Determine the [X, Y] coordinate at the center of the cell enclosing the given text.  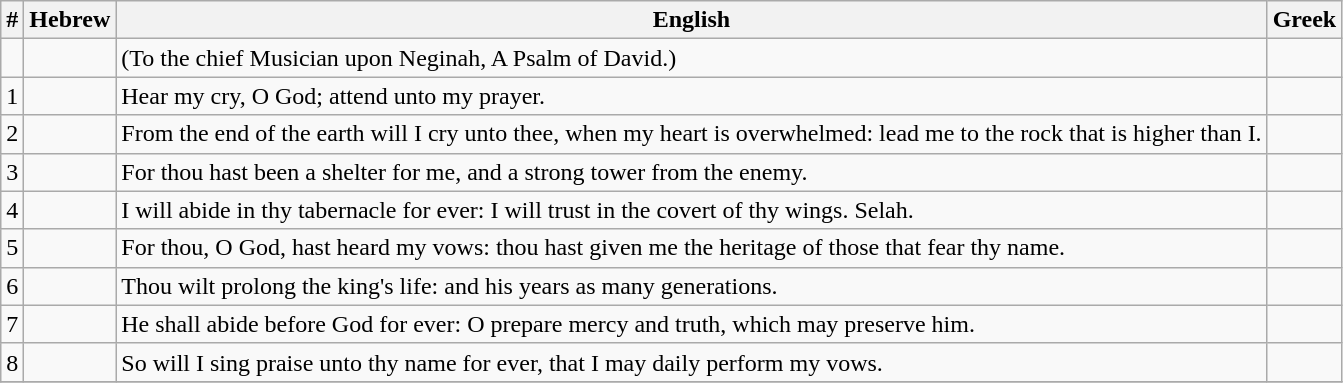
Hebrew [70, 20]
Greek [1304, 20]
For thou, O God, hast heard my vows: thou hast given me the heritage of those that fear thy name. [692, 248]
3 [12, 172]
7 [12, 324]
8 [12, 362]
For thou hast been a shelter for me, and a strong tower from the enemy. [692, 172]
English [692, 20]
(To the chief Musician upon Neginah, A Psalm of David.) [692, 58]
I will abide in thy tabernacle for ever: I will trust in the covert of thy wings. Selah. [692, 210]
Hear my cry, O God; attend unto my prayer. [692, 96]
1 [12, 96]
He shall abide before God for ever: O prepare mercy and truth, which may preserve him. [692, 324]
Thou wilt prolong the king's life: and his years as many generations. [692, 286]
From the end of the earth will I cry unto thee, when my heart is overwhelmed: lead me to the rock that is higher than I. [692, 134]
4 [12, 210]
So will I sing praise unto thy name for ever, that I may daily perform my vows. [692, 362]
6 [12, 286]
# [12, 20]
2 [12, 134]
5 [12, 248]
